Provide the [X, Y] coordinate of the cell's center where the given text is located.  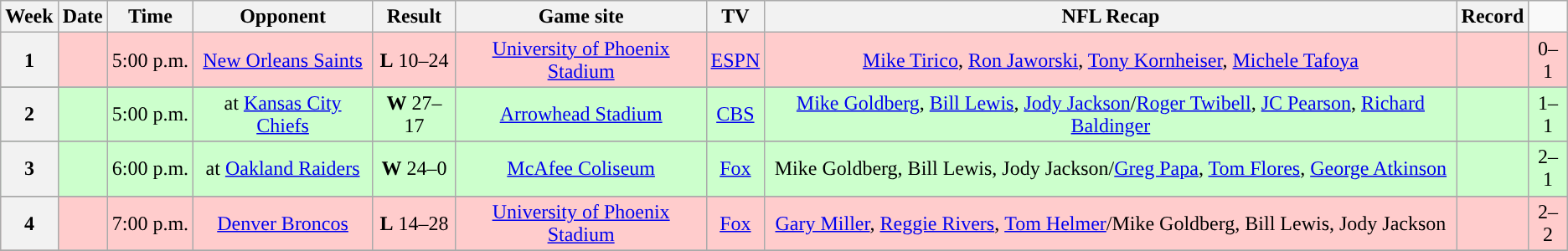
at Oakland Raiders [283, 169]
L 14–28 [415, 223]
Arrowhead Stadium [581, 114]
Mike Tirico, Ron Jaworski, Tony Kornheiser, Michele Tafoya [1111, 60]
4 [29, 223]
McAfee Coliseum [581, 169]
New Orleans Saints [283, 60]
1 [29, 60]
Result [415, 17]
2 [29, 114]
L 10–24 [415, 60]
2–1 [1548, 169]
ESPN [735, 60]
Record [1493, 17]
7:00 p.m. [150, 223]
Opponent [283, 17]
1–1 [1548, 114]
Game site [581, 17]
3 [29, 169]
CBS [735, 114]
W 24–0 [415, 169]
Date [82, 17]
Gary Miller, Reggie Rivers, Tom Helmer/Mike Goldberg, Bill Lewis, Jody Jackson [1111, 223]
TV [735, 17]
NFL Recap [1111, 17]
Week [29, 17]
Denver Broncos [283, 223]
at Kansas City Chiefs [283, 114]
6:00 p.m. [150, 169]
Time [150, 17]
Mike Goldberg, Bill Lewis, Jody Jackson/Greg Papa, Tom Flores, George Atkinson [1111, 169]
W 27–17 [415, 114]
Mike Goldberg, Bill Lewis, Jody Jackson/Roger Twibell, JC Pearson, Richard Baldinger [1111, 114]
0–1 [1548, 60]
2–2 [1548, 223]
